Identify which cell holds the provided text, then report its [X, Y] central coordinate. 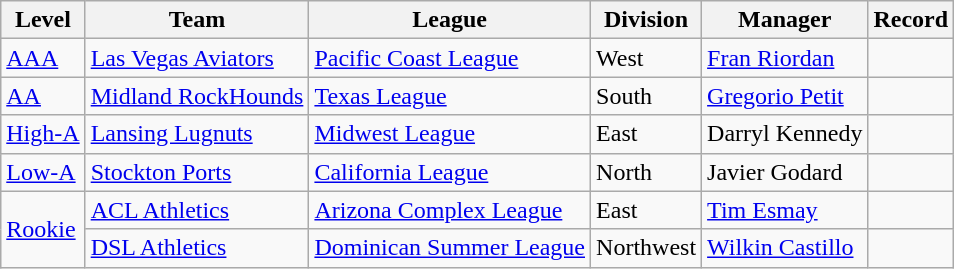
Gregorio Petit [785, 96]
Texas League [450, 96]
ACL Athletics [197, 210]
Javier Godard [785, 172]
DSL Athletics [197, 248]
Pacific Coast League [450, 58]
South [646, 96]
Arizona Complex League [450, 210]
Darryl Kennedy [785, 134]
West [646, 58]
AAA [43, 58]
Midland RockHounds [197, 96]
Midwest League [450, 134]
Northwest [646, 248]
Low-A [43, 172]
Manager [785, 20]
High-A [43, 134]
Team [197, 20]
Rookie [43, 229]
Las Vegas Aviators [197, 58]
Record [911, 20]
League [450, 20]
Lansing Lugnuts [197, 134]
AA [43, 96]
Fran Riordan [785, 58]
Wilkin Castillo [785, 248]
North [646, 172]
Tim Esmay [785, 210]
Dominican Summer League [450, 248]
Stockton Ports [197, 172]
California League [450, 172]
Division [646, 20]
Level [43, 20]
